Output the [x, y] coordinate of the center of the cell containing the given text.  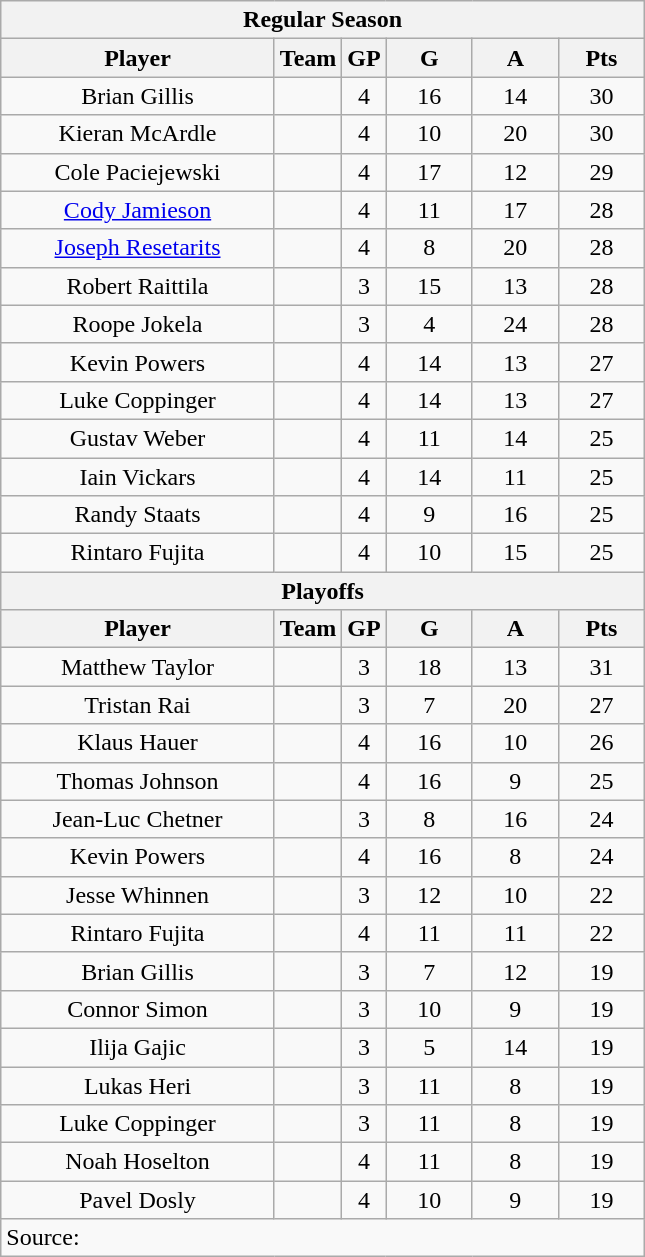
Tristan Rai [138, 705]
29 [601, 172]
31 [601, 667]
5 [429, 1047]
Source: [323, 1238]
Pavel Dosly [138, 1200]
Regular Season [323, 20]
Ilija Gajic [138, 1047]
Gustav Weber [138, 438]
Jesse Whinnen [138, 895]
Robert Raittila [138, 286]
Thomas Johnson [138, 781]
Klaus Hauer [138, 743]
Iain Vickars [138, 477]
Playoffs [323, 591]
Matthew Taylor [138, 667]
Cody Jamieson [138, 210]
Roope Jokela [138, 324]
Noah Hoselton [138, 1162]
Lukas Heri [138, 1085]
Joseph Resetarits [138, 248]
Kieran McArdle [138, 134]
Jean-Luc Chetner [138, 819]
Connor Simon [138, 1009]
Cole Paciejewski [138, 172]
Randy Staats [138, 515]
18 [429, 667]
26 [601, 743]
